Scan for the cell matching the given text and deliver its (X, Y) coordinate at center. 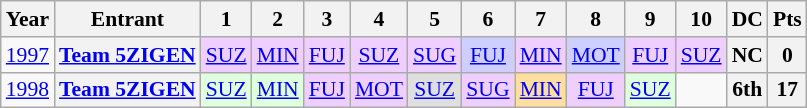
NC (748, 55)
6th (748, 90)
Year (28, 19)
4 (379, 19)
17 (788, 90)
1997 (28, 55)
1998 (28, 90)
Entrant (128, 19)
9 (650, 19)
8 (596, 19)
DC (748, 19)
2 (278, 19)
3 (327, 19)
0 (788, 55)
6 (488, 19)
1 (226, 19)
7 (541, 19)
5 (434, 19)
Pts (788, 19)
10 (702, 19)
